Detect which cell encompasses the target text, then output its [x, y] center coordinate. 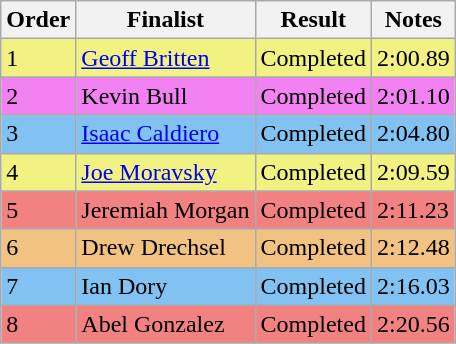
2 [38, 96]
2:12.48 [413, 248]
Joe Moravsky [166, 172]
3 [38, 134]
Ian Dory [166, 286]
2:11.23 [413, 210]
6 [38, 248]
2:09.59 [413, 172]
1 [38, 58]
Finalist [166, 20]
4 [38, 172]
2:00.89 [413, 58]
2:01.10 [413, 96]
Geoff Britten [166, 58]
Jeremiah Morgan [166, 210]
Notes [413, 20]
5 [38, 210]
Isaac Caldiero [166, 134]
2:20.56 [413, 324]
2:16.03 [413, 286]
Abel Gonzalez [166, 324]
Order [38, 20]
Result [313, 20]
7 [38, 286]
2:04.80 [413, 134]
Drew Drechsel [166, 248]
8 [38, 324]
Kevin Bull [166, 96]
